For the text-containing cell, return its midpoint in [X, Y] coordinate format. 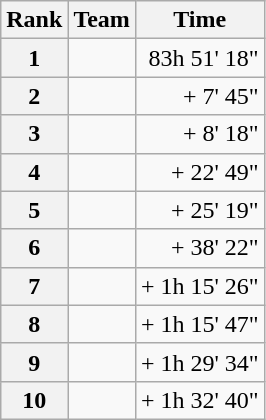
+ 1h 32' 40" [200, 400]
10 [34, 400]
+ 1h 15' 26" [200, 286]
+ 1h 15' 47" [200, 324]
Rank [34, 20]
8 [34, 324]
+ 25' 19" [200, 210]
+ 7' 45" [200, 96]
+ 22' 49" [200, 172]
+ 1h 29' 34" [200, 362]
1 [34, 58]
6 [34, 248]
9 [34, 362]
5 [34, 210]
+ 38' 22" [200, 248]
3 [34, 134]
4 [34, 172]
83h 51' 18" [200, 58]
+ 8' 18" [200, 134]
2 [34, 96]
Time [200, 20]
7 [34, 286]
Team [102, 20]
